Identify which cell holds the provided text, then report its (x, y) central coordinate. 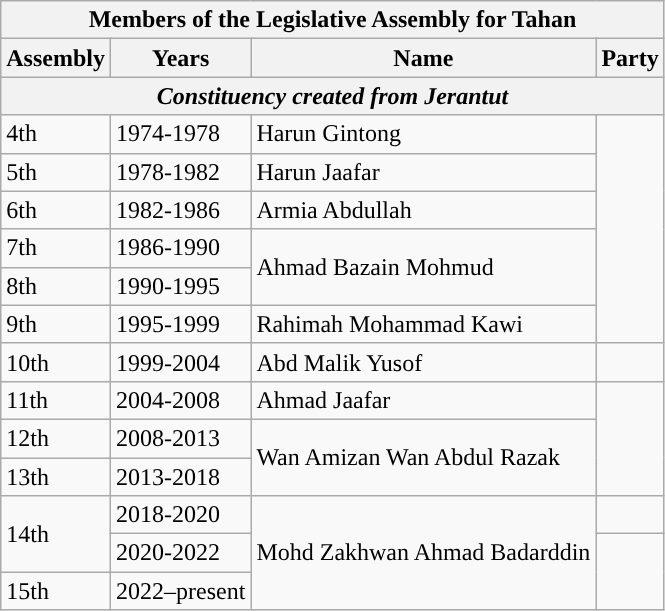
12th (56, 438)
1974-1978 (180, 134)
6th (56, 210)
2022–present (180, 591)
1986-1990 (180, 248)
14th (56, 534)
Rahimah Mohammad Kawi (424, 324)
Assembly (56, 58)
Harun Jaafar (424, 172)
Years (180, 58)
2008-2013 (180, 438)
5th (56, 172)
Mohd Zakhwan Ahmad Badarddin (424, 553)
11th (56, 400)
1990-1995 (180, 286)
15th (56, 591)
1995-1999 (180, 324)
13th (56, 477)
4th (56, 134)
Ahmad Bazain Mohmud (424, 267)
2004-2008 (180, 400)
1982-1986 (180, 210)
2020-2022 (180, 553)
2018-2020 (180, 515)
Members of the Legislative Assembly for Tahan (332, 20)
9th (56, 324)
Armia Abdullah (424, 210)
Abd Malik Yusof (424, 362)
Ahmad Jaafar (424, 400)
Wan Amizan Wan Abdul Razak (424, 457)
10th (56, 362)
Harun Gintong (424, 134)
1999-2004 (180, 362)
8th (56, 286)
Constituency created from Jerantut (332, 96)
Name (424, 58)
Party (630, 58)
1978-1982 (180, 172)
7th (56, 248)
2013-2018 (180, 477)
